Find where the given text appears and provide that cell's center as [x, y] coordinate. 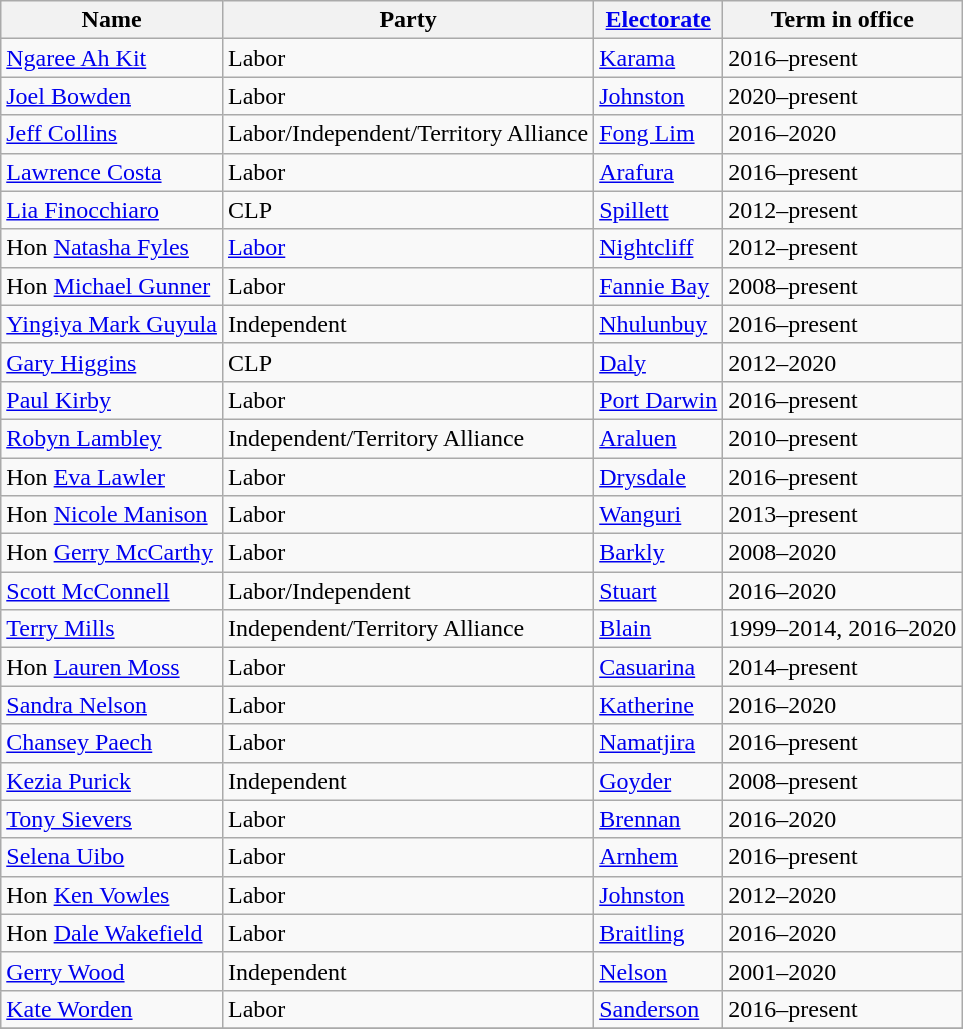
Hon Dale Wakefield [112, 933]
Electorate [658, 20]
Blain [658, 629]
Barkly [658, 553]
Lia Finocchiaro [112, 210]
Drysdale [658, 477]
Term in office [842, 20]
Labor/Independent [408, 591]
Gerry Wood [112, 971]
Hon Michael Gunner [112, 286]
Gary Higgins [112, 362]
Arafura [658, 172]
Kezia Purick [112, 781]
Nightcliff [658, 248]
Nelson [658, 971]
Hon Lauren Moss [112, 667]
Hon Nicole Manison [112, 515]
Nhulunbuy [658, 324]
Wanguri [658, 515]
2013–present [842, 515]
2020–present [842, 96]
Port Darwin [658, 400]
Arnhem [658, 857]
Karama [658, 58]
Kate Worden [112, 1009]
2010–present [842, 438]
Jeff Collins [112, 134]
Labor/Independent/Territory Alliance [408, 134]
Hon Gerry McCarthy [112, 553]
Party [408, 20]
2008–2020 [842, 553]
Robyn Lambley [112, 438]
Namatjira [658, 743]
Hon Eva Lawler [112, 477]
Tony Sievers [112, 819]
Scott McConnell [112, 591]
Stuart [658, 591]
Name [112, 20]
Lawrence Costa [112, 172]
Ngaree Ah Kit [112, 58]
Yingiya Mark Guyula [112, 324]
Hon Natasha Fyles [112, 248]
Daly [658, 362]
Fong Lim [658, 134]
Braitling [658, 933]
Sanderson [658, 1009]
1999–2014, 2016–2020 [842, 629]
Chansey Paech [112, 743]
Katherine [658, 705]
Sandra Nelson [112, 705]
Terry Mills [112, 629]
Paul Kirby [112, 400]
Selena Uibo [112, 857]
Spillett [658, 210]
Araluen [658, 438]
Joel Bowden [112, 96]
Fannie Bay [658, 286]
Casuarina [658, 667]
Goyder [658, 781]
2014–present [842, 667]
2001–2020 [842, 971]
Brennan [658, 819]
Hon Ken Vowles [112, 895]
